From the cell containing the given text, extract its center point as [X, Y] coordinate. 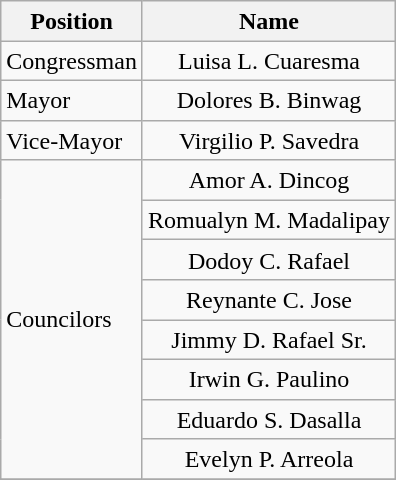
Mayor [72, 100]
Jimmy D. Rafael Sr. [268, 340]
Dolores B. Binwag [268, 100]
Dodoy C. Rafael [268, 260]
Eduardo S. Dasalla [268, 419]
Vice-Mayor [72, 140]
Position [72, 21]
Virgilio P. Savedra [268, 140]
Irwin G. Paulino [268, 379]
Romualyn M. Madalipay [268, 220]
Congressman [72, 61]
Reynante C. Jose [268, 300]
Luisa L. Cuaresma [268, 61]
Evelyn P. Arreola [268, 459]
Amor A. Dincog [268, 180]
Name [268, 21]
Councilors [72, 320]
